Capture the cell that displays the provided text and extract its [x, y] central coordinate. 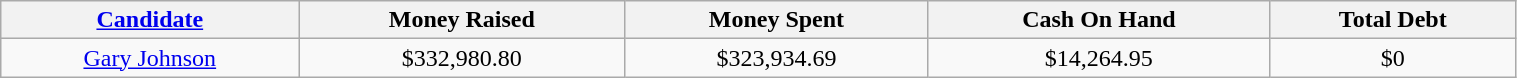
Candidate [150, 20]
Total Debt [1392, 20]
Money Spent [777, 20]
$323,934.69 [777, 58]
Cash On Hand [1098, 20]
$0 [1392, 58]
Gary Johnson [150, 58]
Money Raised [462, 20]
$332,980.80 [462, 58]
$14,264.95 [1098, 58]
